Detect which cell encompasses the target text, then output its [x, y] center coordinate. 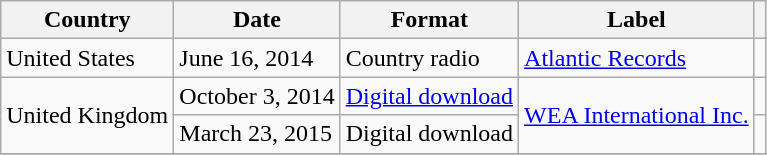
Country [88, 20]
Label [637, 20]
United Kingdom [88, 115]
March 23, 2015 [257, 134]
Atlantic Records [637, 58]
Format [429, 20]
October 3, 2014 [257, 96]
June 16, 2014 [257, 58]
Date [257, 20]
WEA International Inc. [637, 115]
United States [88, 58]
Country radio [429, 58]
